Determine the (X, Y) coordinate at the center of the cell enclosing the given text.  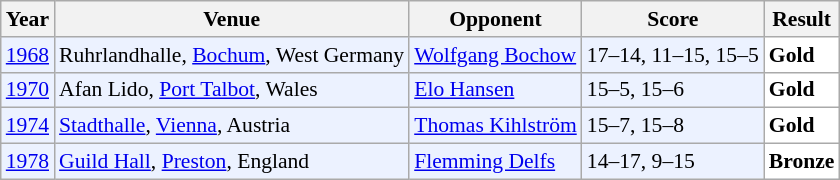
1968 (28, 55)
Result (802, 19)
Score (673, 19)
1970 (28, 90)
Flemming Delfs (496, 162)
Stadthalle, Vienna, Austria (232, 126)
Year (28, 19)
Elo Hansen (496, 90)
17–14, 11–15, 15–5 (673, 55)
14–17, 9–15 (673, 162)
15–7, 15–8 (673, 126)
Wolfgang Bochow (496, 55)
Thomas Kihlström (496, 126)
Afan Lido, Port Talbot, Wales (232, 90)
1978 (28, 162)
15–5, 15–6 (673, 90)
Venue (232, 19)
Ruhrlandhalle, Bochum, West Germany (232, 55)
Bronze (802, 162)
Opponent (496, 19)
1974 (28, 126)
Guild Hall, Preston, England (232, 162)
